Scan for the cell matching the given text and deliver its [x, y] coordinate at center. 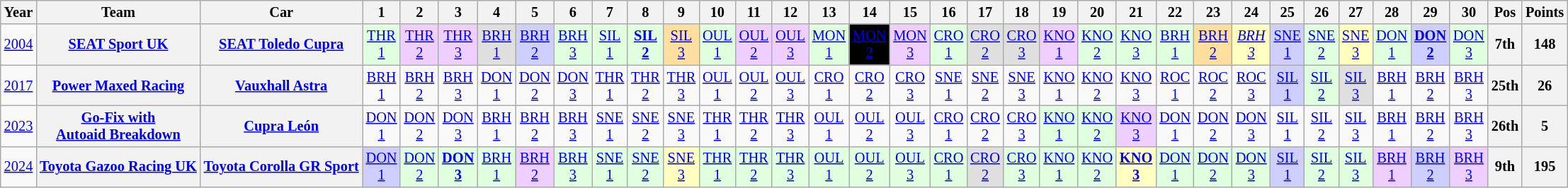
Toyota Gazoo Racing UK [118, 167]
2017 [18, 86]
18 [1022, 12]
26th [1505, 126]
20 [1097, 12]
Toyota Corolla GR Sport [282, 167]
ROC3 [1251, 86]
Power Maxed Racing [118, 86]
ROC1 [1175, 86]
4 [496, 12]
2004 [18, 45]
3 [458, 12]
27 [1356, 12]
SEAT Toledo Cupra [282, 45]
195 [1545, 167]
29 [1431, 12]
22 [1175, 12]
8 [645, 12]
2024 [18, 167]
9 [681, 12]
13 [829, 12]
MON1 [829, 45]
25 [1288, 12]
12 [790, 12]
25th [1505, 86]
MON2 [870, 45]
11 [754, 12]
28 [1392, 12]
Points [1545, 12]
Year [18, 12]
10 [717, 12]
Car [282, 12]
SEAT Sport UK [118, 45]
7 [610, 12]
23 [1213, 12]
2023 [18, 126]
Go-Fix withAutoaid Breakdown [118, 126]
21 [1136, 12]
16 [949, 12]
ROC2 [1213, 86]
7th [1505, 45]
MON3 [909, 45]
19 [1059, 12]
9th [1505, 167]
6 [573, 12]
24 [1251, 12]
Pos [1505, 12]
Team [118, 12]
2 [419, 12]
Cupra León [282, 126]
30 [1469, 12]
Vauxhall Astra [282, 86]
148 [1545, 45]
14 [870, 12]
17 [985, 12]
15 [909, 12]
1 [382, 12]
